Return the (X, Y) coordinate for the center point of the cell that contains the specified text.  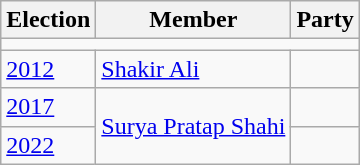
Surya Pratap Shahi (194, 126)
2012 (48, 69)
Shakir Ali (194, 69)
2022 (48, 145)
Election (48, 20)
Party (325, 20)
2017 (48, 107)
Member (194, 20)
